Pinpoint the cell where the given text exists, returning its [x, y] midpoint coordinate. 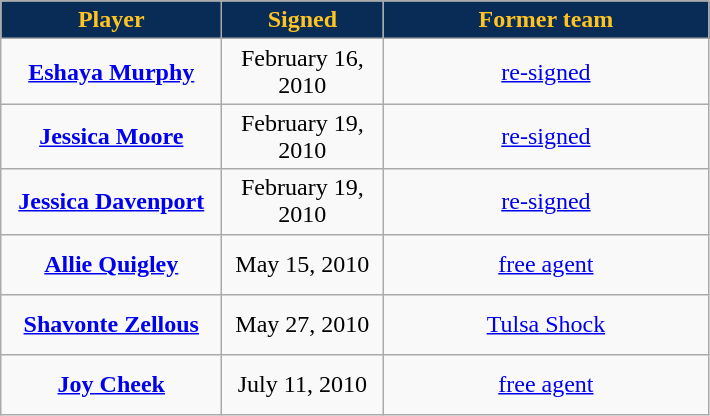
Eshaya Murphy [112, 72]
Tulsa Shock [546, 324]
July 11, 2010 [302, 384]
Player [112, 20]
Former team [546, 20]
Shavonte Zellous [112, 324]
Allie Quigley [112, 264]
February 16, 2010 [302, 72]
Signed [302, 20]
Jessica Moore [112, 136]
Joy Cheek [112, 384]
Jessica Davenport [112, 202]
May 15, 2010 [302, 264]
May 27, 2010 [302, 324]
